Capture the cell that displays the provided text and extract its [X, Y] central coordinate. 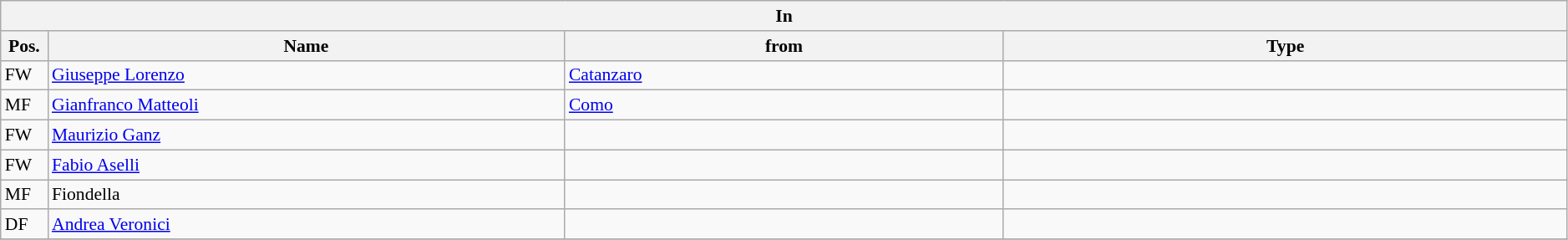
from [784, 46]
Gianfranco Matteoli [306, 105]
Fabio Aselli [306, 165]
Giuseppe Lorenzo [306, 75]
Maurizio Ganz [306, 135]
Fiondella [306, 195]
Como [784, 105]
In [784, 16]
Type [1285, 46]
Andrea Veronici [306, 225]
Pos. [24, 46]
Catanzaro [784, 75]
Name [306, 46]
DF [24, 225]
